From the cell containing the given text, extract its center point as [x, y] coordinate. 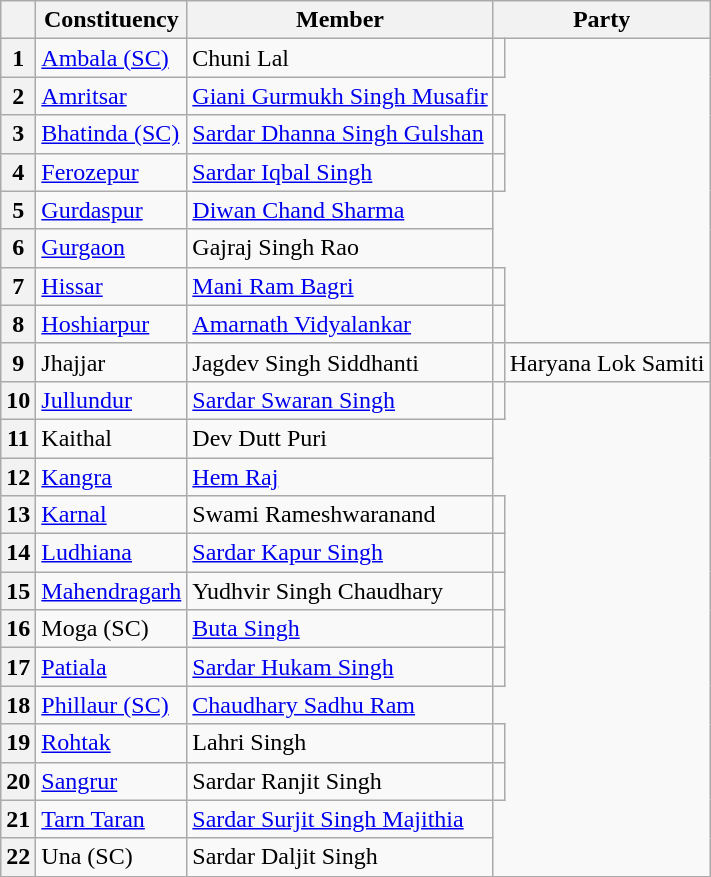
3 [18, 134]
Party [602, 20]
17 [18, 667]
5 [18, 210]
Chuni Lal [340, 58]
Moga (SC) [112, 629]
20 [18, 781]
Sardar Daljit Singh [340, 857]
6 [18, 248]
Sardar Surjit Singh Majithia [340, 819]
Hoshiarpur [112, 324]
8 [18, 324]
Sardar Kapur Singh [340, 553]
22 [18, 857]
Mani Ram Bagri [340, 286]
Bhatinda (SC) [112, 134]
19 [18, 743]
Jhajjar [112, 362]
Amarnath Vidyalankar [340, 324]
10 [18, 400]
21 [18, 819]
Buta Singh [340, 629]
Yudhvir Singh Chaudhary [340, 591]
Patiala [112, 667]
Una (SC) [112, 857]
16 [18, 629]
Gurgaon [112, 248]
7 [18, 286]
Diwan Chand Sharma [340, 210]
Jullundur [112, 400]
Giani Gurmukh Singh Musafir [340, 96]
18 [18, 705]
Sardar Ranjit Singh [340, 781]
Gajraj Singh Rao [340, 248]
Gurdaspur [112, 210]
Swami Rameshwaranand [340, 515]
Sardar Dhanna Singh Gulshan [340, 134]
4 [18, 172]
Ferozepur [112, 172]
11 [18, 438]
Chaudhary Sadhu Ram [340, 705]
Kangra [112, 477]
Mahendragarh [112, 591]
Ludhiana [112, 553]
Sardar Iqbal Singh [340, 172]
Karnal [112, 515]
Sangrur [112, 781]
1 [18, 58]
Sardar Hukam Singh [340, 667]
Lahri Singh [340, 743]
13 [18, 515]
Tarn Taran [112, 819]
Kaithal [112, 438]
Member [340, 20]
Hissar [112, 286]
12 [18, 477]
9 [18, 362]
15 [18, 591]
Haryana Lok Samiti [607, 362]
Constituency [112, 20]
Sardar Swaran Singh [340, 400]
Hem Raj [340, 477]
Ambala (SC) [112, 58]
Rohtak [112, 743]
14 [18, 553]
2 [18, 96]
Jagdev Singh Siddhanti [340, 362]
Dev Dutt Puri [340, 438]
Amritsar [112, 96]
Phillaur (SC) [112, 705]
